Search for the cell housing the specified text and yield its [x, y] center coordinate. 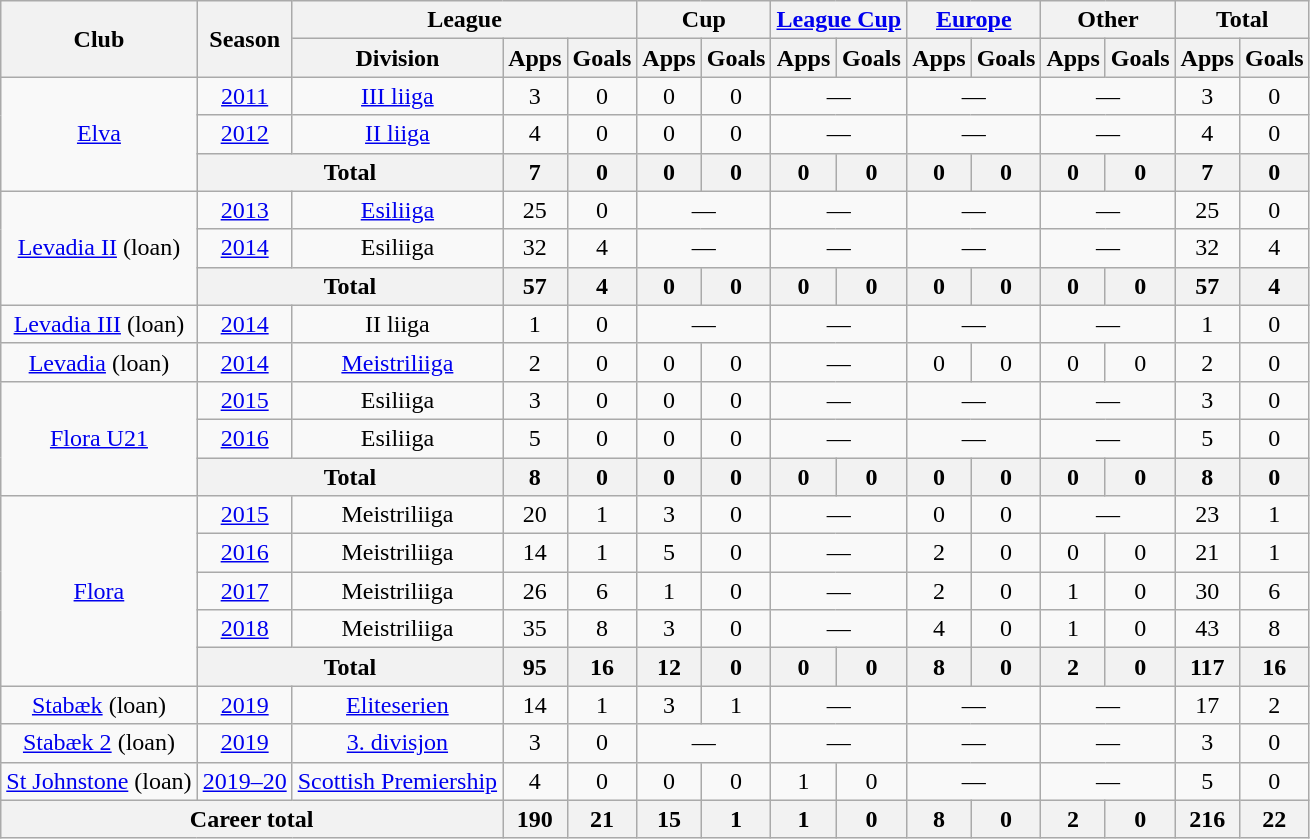
Eliteserien [397, 705]
Stabæk 2 (loan) [99, 743]
2019–20 [244, 781]
III liiga [397, 96]
12 [669, 667]
3. divisjon [397, 743]
Division [397, 58]
35 [535, 629]
Flora [99, 591]
117 [1207, 667]
20 [535, 515]
23 [1207, 515]
2013 [244, 210]
30 [1207, 591]
Flora U21 [99, 438]
Club [99, 39]
43 [1207, 629]
2011 [244, 96]
17 [1207, 705]
2017 [244, 591]
95 [535, 667]
St Johnstone (loan) [99, 781]
Levadia II (loan) [99, 248]
26 [535, 591]
League Cup [839, 20]
Levadia (loan) [99, 362]
Levadia III (loan) [99, 324]
Career total [252, 819]
190 [535, 819]
Europe [974, 20]
22 [1274, 819]
League [464, 20]
Stabæk (loan) [99, 705]
216 [1207, 819]
15 [669, 819]
2018 [244, 629]
2012 [244, 134]
Season [244, 39]
Other [1108, 20]
Elva [99, 134]
Scottish Premiership [397, 781]
Cup [704, 20]
